Locate the cell with the specified text and output its (X, Y) center coordinate. 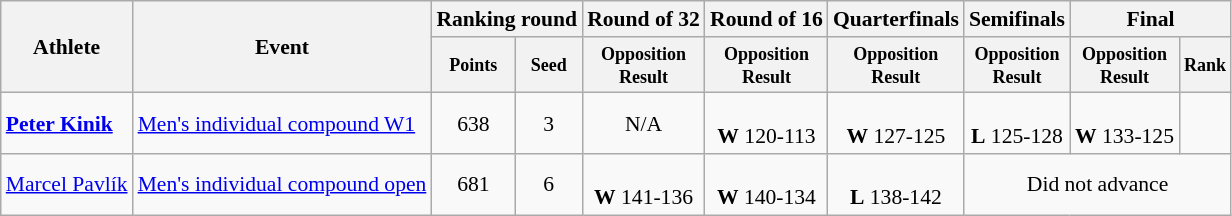
W 140-134 (766, 184)
Event (282, 47)
Peter Kinik (67, 124)
W 141-136 (644, 184)
Points (473, 65)
6 (548, 184)
Men's individual compound open (282, 184)
Round of 16 (766, 19)
Final (1150, 19)
L 138-142 (896, 184)
N/A (644, 124)
Rank (1205, 65)
Round of 32 (644, 19)
Ranking round (506, 19)
L 125-128 (1017, 124)
Athlete (67, 47)
Seed (548, 65)
638 (473, 124)
Men's individual compound W1 (282, 124)
W 127-125 (896, 124)
3 (548, 124)
Marcel Pavlík (67, 184)
681 (473, 184)
Did not advance (1098, 184)
Semifinals (1017, 19)
W 133-125 (1124, 124)
W 120-113 (766, 124)
Quarterfinals (896, 19)
